Search for the cell housing the specified text and yield its [X, Y] center coordinate. 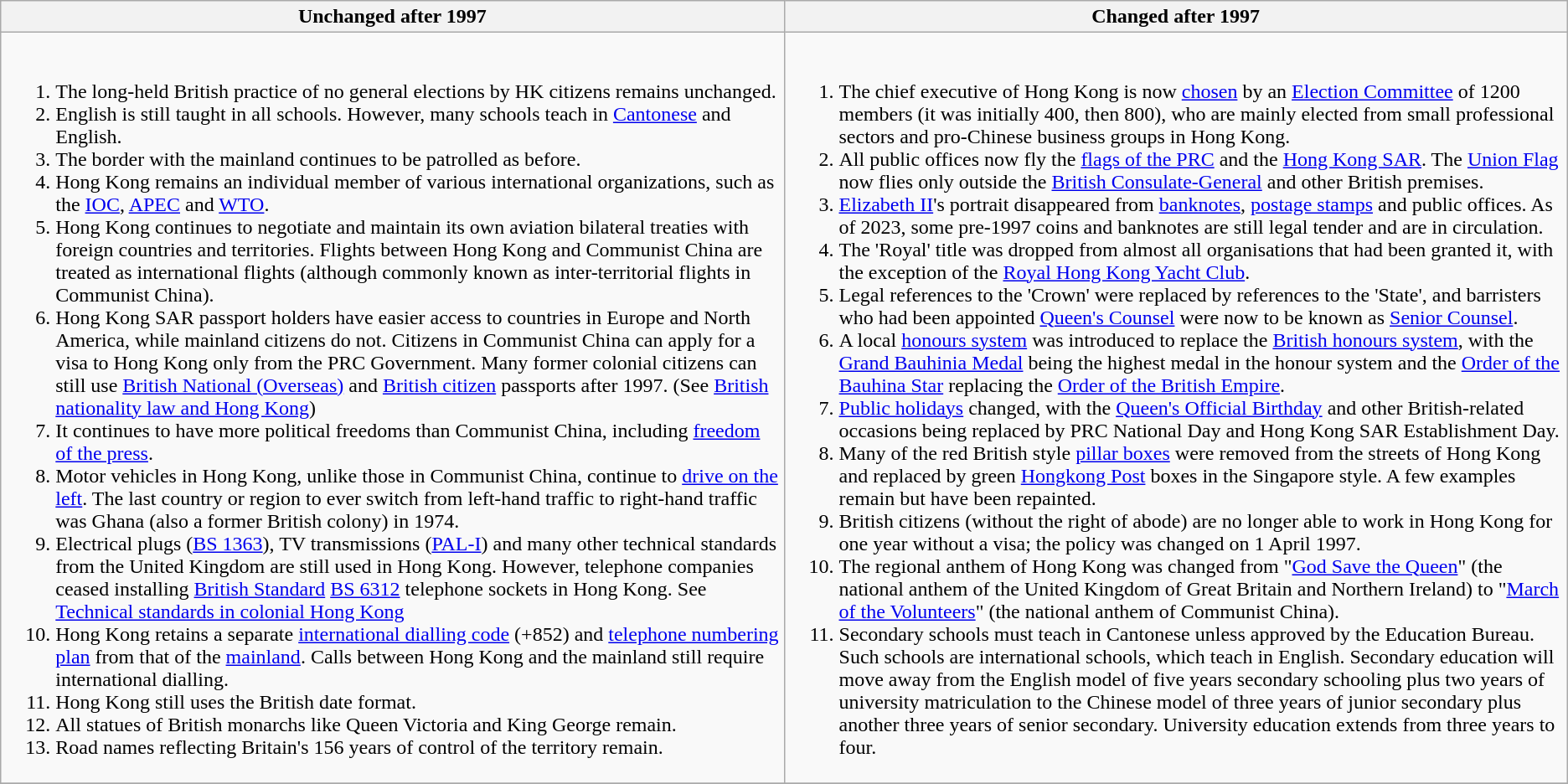
Changed after 1997 [1176, 17]
Unchanged after 1997 [392, 17]
